Locate the cell with the specified text and output its [x, y] center coordinate. 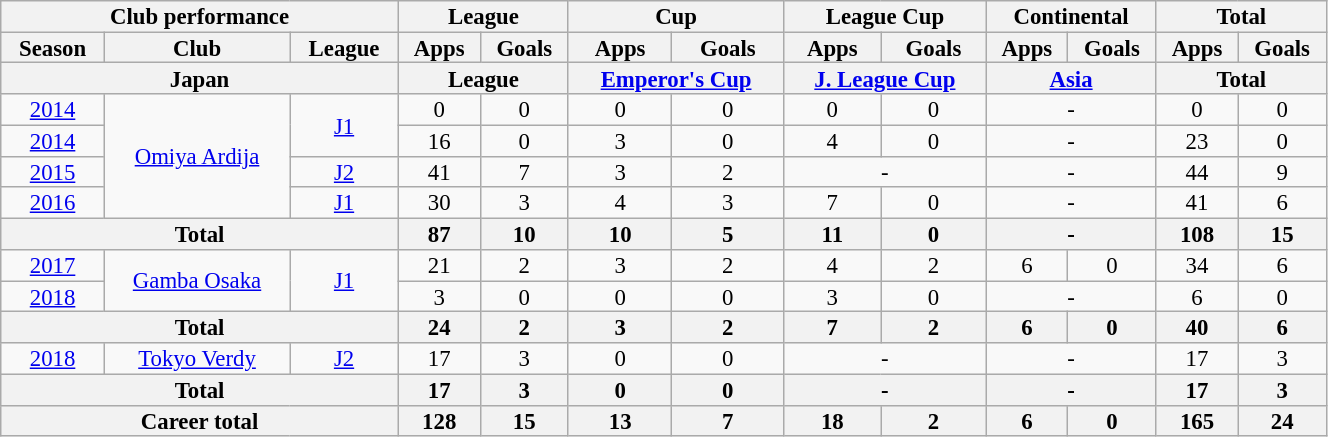
Club [196, 48]
34 [1197, 266]
18 [832, 420]
Career total [200, 420]
Season [53, 48]
Cup [676, 16]
23 [1197, 140]
87 [439, 234]
40 [1197, 328]
2015 [53, 172]
Emperor's Cup [676, 78]
21 [439, 266]
11 [832, 234]
Club performance [200, 16]
9 [1282, 172]
Continental [1071, 16]
5 [728, 234]
Tokyo Verdy [196, 358]
128 [439, 420]
44 [1197, 172]
Asia [1071, 78]
Omiya Ardija [196, 156]
13 [620, 420]
108 [1197, 234]
16 [439, 140]
J. League Cup [885, 78]
Gamba Osaka [196, 281]
Japan [200, 78]
165 [1197, 420]
League Cup [885, 16]
2017 [53, 266]
2016 [53, 204]
30 [439, 204]
